Return the (x, y) coordinate for the center point of the cell that contains the specified text.  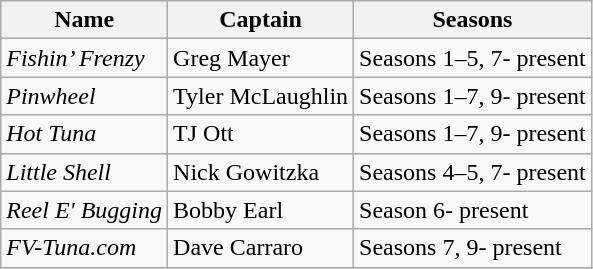
Seasons 4–5, 7- present (473, 172)
Fishin’ Frenzy (84, 58)
Reel E' Bugging (84, 210)
Bobby Earl (261, 210)
Nick Gowitzka (261, 172)
Greg Mayer (261, 58)
Dave Carraro (261, 248)
Seasons 1–5, 7- present (473, 58)
Seasons 7, 9- present (473, 248)
Name (84, 20)
FV-Tuna.com (84, 248)
Seasons (473, 20)
TJ Ott (261, 134)
Captain (261, 20)
Season 6- present (473, 210)
Tyler McLaughlin (261, 96)
Pinwheel (84, 96)
Hot Tuna (84, 134)
Little Shell (84, 172)
